Scan for the cell matching the given text and deliver its (x, y) coordinate at center. 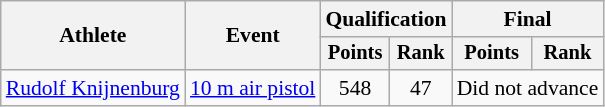
Rudolf Knijnenburg (93, 88)
Did not advance (528, 88)
10 m air pistol (252, 88)
Qualification (386, 19)
47 (421, 88)
Final (528, 19)
Athlete (93, 36)
548 (354, 88)
Event (252, 36)
